Scan for the cell matching the given text and deliver its (X, Y) coordinate at center. 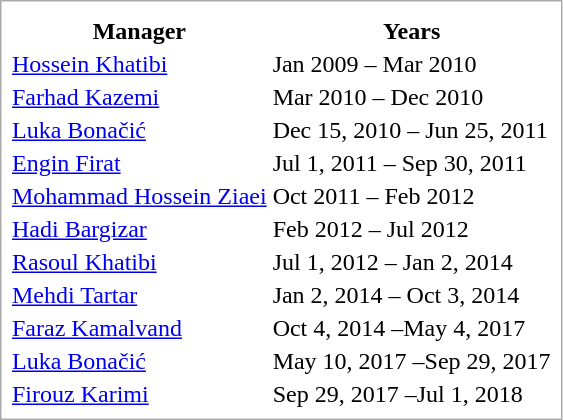
Jan 2009 – Mar 2010 (412, 65)
Mar 2010 – Dec 2010 (412, 97)
Jul 1, 2011 – Sep 30, 2011 (412, 163)
Faraz Kamalvand (139, 329)
Feb 2012 – Jul 2012 (412, 229)
Oct 4, 2014 –May 4, 2017 (412, 329)
Hossein Khatibi (139, 65)
Sep 29, 2017 –Jul 1, 2018 (412, 395)
Manager (139, 31)
Jan 2, 2014 – Oct 3, 2014 (412, 295)
Firouz Karimi (139, 395)
May 10, 2017 –Sep 29, 2017 (412, 361)
Jul 1, 2012 – Jan 2, 2014 (412, 263)
Oct 2011 – Feb 2012 (412, 197)
Rasoul Khatibi (139, 263)
Farhad Kazemi (139, 97)
Years (412, 31)
Engin Firat (139, 163)
Hadi Bargizar (139, 229)
Dec 15, 2010 – Jun 25, 2011 (412, 131)
Mohammad Hossein Ziaei (139, 197)
Mehdi Tartar (139, 295)
